Pinpoint the cell where the given text exists, returning its [x, y] midpoint coordinate. 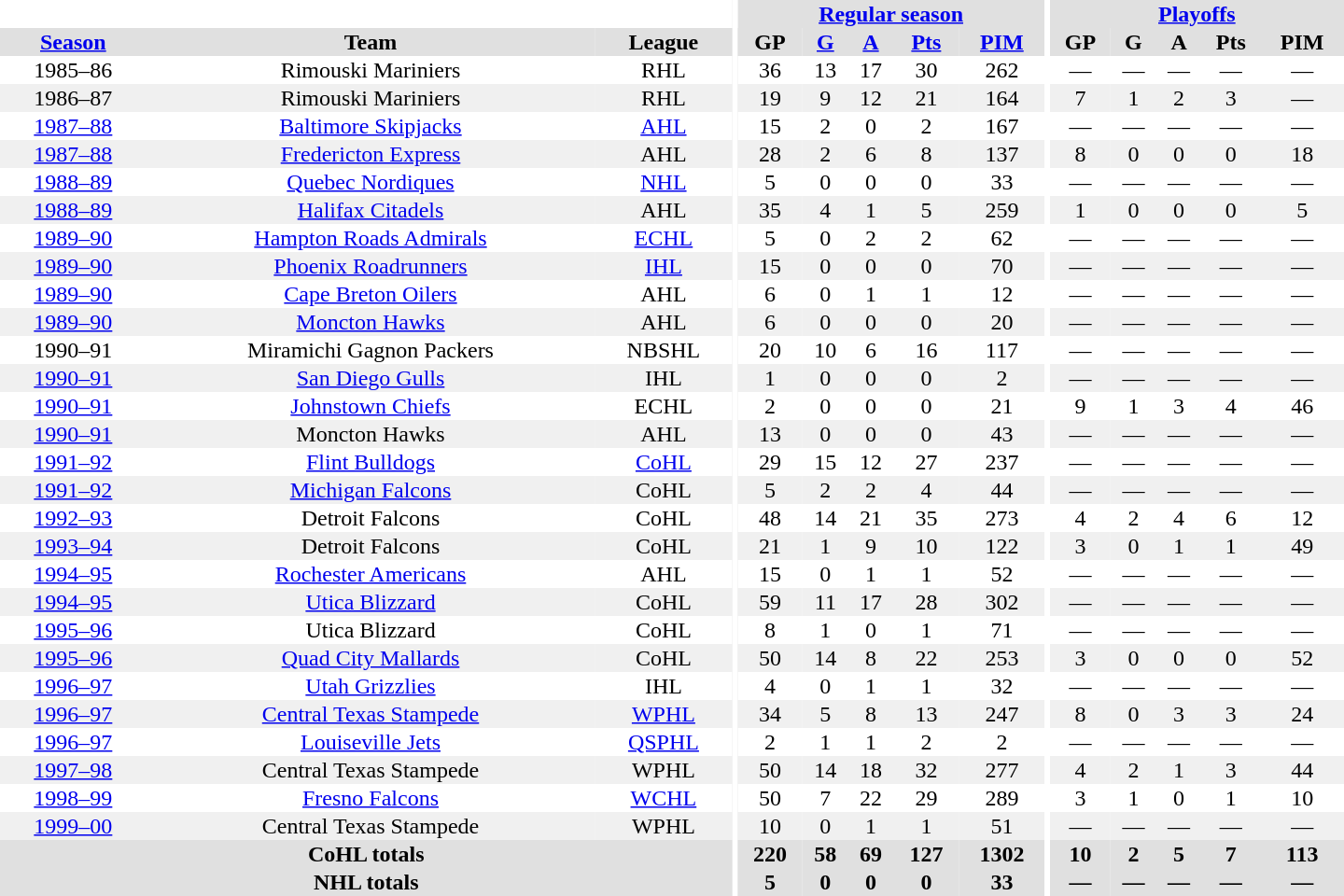
Team [371, 42]
Halifax Citadels [371, 210]
Cape Breton Oilers [371, 294]
Louiseville Jets [371, 742]
137 [1002, 154]
43 [1002, 434]
69 [872, 854]
League [663, 42]
Regular season [890, 14]
WCHL [663, 798]
273 [1002, 518]
Utah Grizzlies [371, 686]
27 [926, 462]
Fredericton Express [371, 154]
62 [1002, 238]
1999–00 [73, 826]
48 [770, 518]
277 [1002, 770]
11 [825, 602]
117 [1002, 350]
34 [770, 714]
1998–99 [73, 798]
247 [1002, 714]
Quebec Nordiques [371, 182]
237 [1002, 462]
24 [1302, 714]
71 [1002, 630]
46 [1302, 406]
QSPHL [663, 742]
289 [1002, 798]
Hampton Roads Admirals [371, 238]
58 [825, 854]
Season [73, 42]
Rochester Americans [371, 574]
Quad City Mallards [371, 658]
NHL [663, 182]
302 [1002, 602]
Johnstown Chiefs [371, 406]
259 [1002, 210]
262 [1002, 70]
Michigan Falcons [371, 490]
1997–98 [73, 770]
Baltimore Skipjacks [371, 126]
167 [1002, 126]
Phoenix Roadrunners [371, 266]
San Diego Gulls [371, 378]
253 [1002, 658]
1992–93 [73, 518]
1985–86 [73, 70]
49 [1302, 546]
NHL totals [366, 882]
NBSHL [663, 350]
30 [926, 70]
Flint Bulldogs [371, 462]
127 [926, 854]
1993–94 [73, 546]
164 [1002, 98]
16 [926, 350]
36 [770, 70]
Playoffs [1197, 14]
1986–87 [73, 98]
220 [770, 854]
113 [1302, 854]
1302 [1002, 854]
Fresno Falcons [371, 798]
70 [1002, 266]
CoHL totals [366, 854]
19 [770, 98]
Miramichi Gagnon Packers [371, 350]
59 [770, 602]
122 [1002, 546]
51 [1002, 826]
